For the text-containing cell, return its midpoint in (x, y) coordinate format. 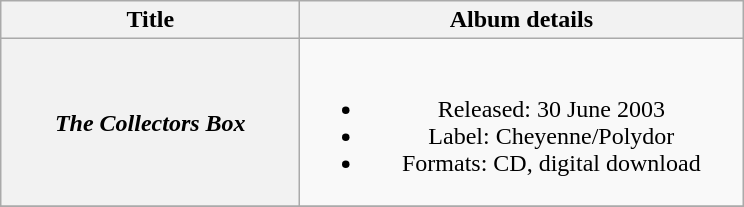
Title (150, 20)
The Collectors Box (150, 122)
Album details (522, 20)
Released: 30 June 2003Label: Cheyenne/PolydorFormats: CD, digital download (522, 122)
